Detect which cell encompasses the target text, then output its (x, y) center coordinate. 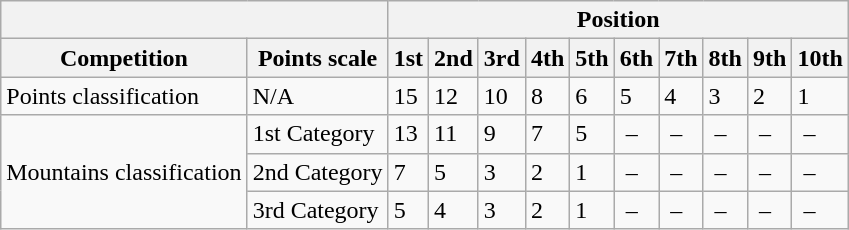
6 (592, 96)
13 (408, 134)
9th (769, 58)
6th (636, 58)
3rd (502, 58)
15 (408, 96)
7th (681, 58)
Position (618, 20)
2nd (454, 58)
1st (408, 58)
2nd Category (318, 172)
9 (502, 134)
4th (547, 58)
Points classification (124, 96)
10th (820, 58)
8 (547, 96)
8th (725, 58)
1st Category (318, 134)
Mountains classification (124, 172)
N/A (318, 96)
5th (592, 58)
Points scale (318, 58)
12 (454, 96)
3rd Category (318, 210)
11 (454, 134)
10 (502, 96)
Competition (124, 58)
